Pinpoint the cell where the given text exists, returning its (X, Y) midpoint coordinate. 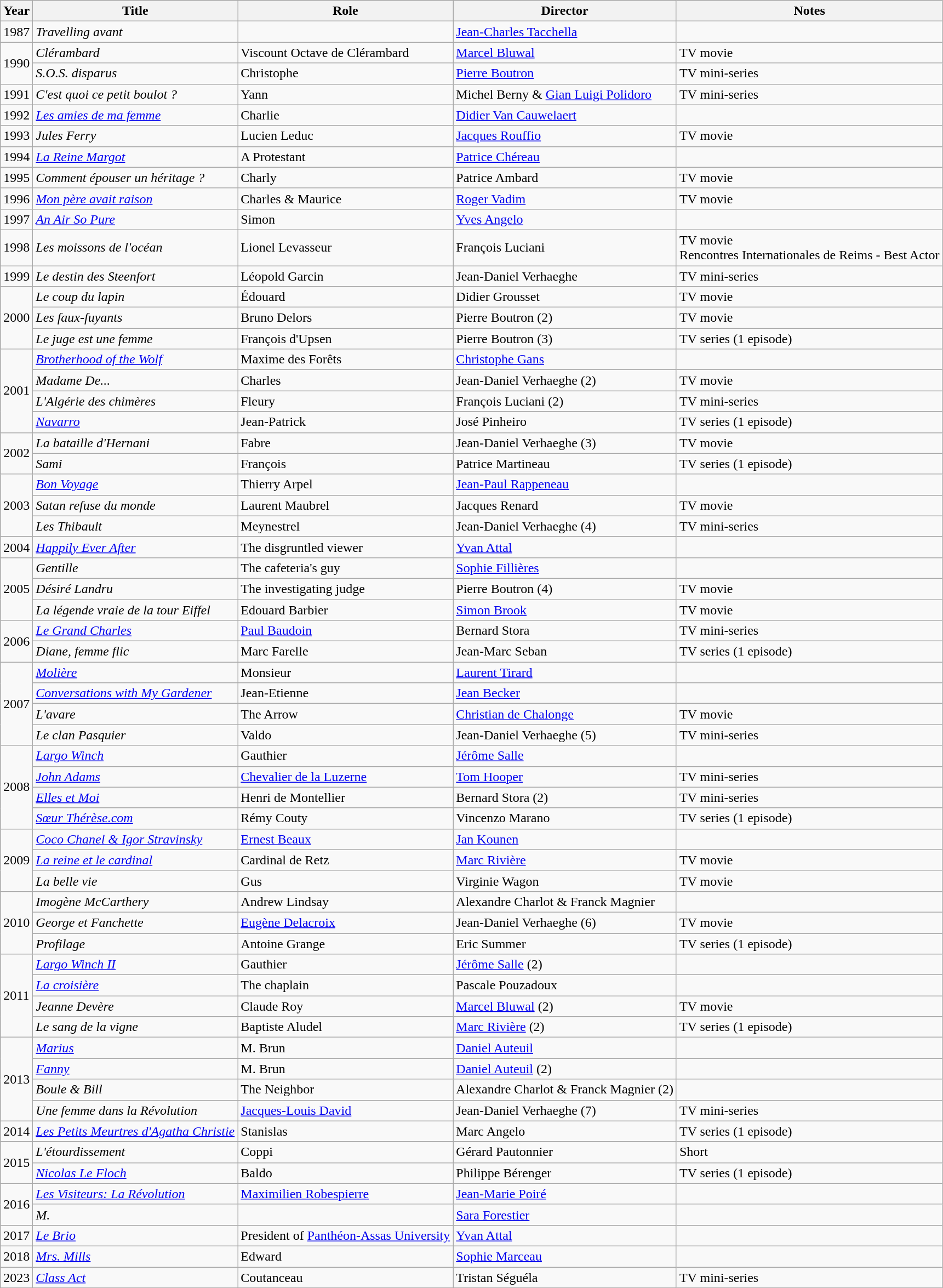
Fanny (135, 1069)
The Arrow (345, 714)
2009 (16, 860)
Simon (345, 219)
Jean-Daniel Verhaeghe (3) (565, 443)
Lionel Levasseur (345, 248)
Monsieur (345, 673)
Michel Berny & Gian Luigi Polidoro (565, 94)
Jean-Daniel Verhaeghe (5) (565, 735)
Christophe (345, 73)
Maxime des Forêts (345, 360)
Laurent Maubrel (345, 505)
1990 (16, 63)
Gentille (135, 568)
Pierre Boutron (565, 73)
2011 (16, 996)
1996 (16, 198)
Jean-Daniel Verhaeghe (4) (565, 526)
Le coup du lapin (135, 297)
José Pinheiro (565, 422)
2004 (16, 547)
Largo Winch II (135, 965)
1994 (16, 157)
Tristan Séguéla (565, 1278)
Jérôme Salle (2) (565, 965)
The investigating judge (345, 589)
Marius (135, 1048)
Director (565, 11)
Roger Vadim (565, 198)
Didier Van Cauwelaert (565, 115)
Jean-Daniel Verhaeghe (565, 276)
2003 (16, 505)
L'Algérie des chimères (135, 401)
Jean Becker (565, 693)
Baldo (345, 1173)
Jules Ferry (135, 136)
2008 (16, 787)
1995 (16, 178)
The chaplain (345, 985)
Marc Rivière (2) (565, 1027)
Mon père avait raison (135, 198)
Jean-Charles Tacchella (565, 32)
A Protestant (345, 157)
Pascale Pouzadoux (565, 985)
C'est quoi ce petit boulot ? (135, 94)
John Adams (135, 777)
Marcel Bluwal (2) (565, 1006)
Stanislas (345, 1131)
1997 (16, 219)
Bernard Stora (2) (565, 797)
La reine et le cardinal (135, 860)
Daniel Auteuil (565, 1048)
Jean-Marie Poiré (565, 1194)
Charles & Maurice (345, 198)
Jan Kounen (565, 839)
La croisière (135, 985)
Le Grand Charles (135, 631)
Laurent Tirard (565, 673)
Profilage (135, 943)
Travelling avant (135, 32)
Sophie Fillières (565, 568)
Jean-Daniel Verhaeghe (2) (565, 380)
Boule & Bill (135, 1090)
Valdo (345, 735)
Sophie Marceau (565, 1256)
2014 (16, 1131)
George et Fanchette (135, 922)
Chevalier de la Luzerne (345, 777)
Jacques Rouffio (565, 136)
Happily Ever After (135, 547)
1998 (16, 248)
Rémy Couty (345, 818)
Largo Winch (135, 756)
1991 (16, 94)
2006 (16, 641)
An Air So Pure (135, 219)
1993 (16, 136)
2017 (16, 1235)
Maximilien Robespierre (345, 1194)
Fabre (345, 443)
Pierre Boutron (4) (565, 589)
Bruno Delors (345, 318)
Le clan Pasquier (135, 735)
Daniel Auteuil (2) (565, 1069)
Alexandre Charlot & Franck Magnier (2) (565, 1090)
Les amies de ma femme (135, 115)
Madame De... (135, 380)
2000 (16, 318)
Meynestrel (345, 526)
Nicolas Le Floch (135, 1173)
President of Panthéon-Assas University (345, 1235)
Henri de Montellier (345, 797)
François Luciani (2) (565, 401)
Bernard Stora (565, 631)
Charles (345, 380)
2016 (16, 1204)
Sœur Thérèse.com (135, 818)
Jean-Marc Seban (565, 652)
La belle vie (135, 881)
Lucien Leduc (345, 136)
Gus (345, 881)
La bataille d'Hernani (135, 443)
1987 (16, 32)
Ernest Beaux (345, 839)
Brotherhood of the Wolf (135, 360)
2001 (16, 391)
Eric Summer (565, 943)
Coutanceau (345, 1278)
Diane, femme flic (135, 652)
Le destin des Steenfort (135, 276)
The cafeteria's guy (345, 568)
Fleury (345, 401)
Cardinal de Retz (345, 860)
The Neighbor (345, 1090)
Tom Hooper (565, 777)
Jean-Daniel Verhaeghe (7) (565, 1110)
Eugène Delacroix (345, 922)
Baptiste Aludel (345, 1027)
Coppi (345, 1152)
Le Brio (135, 1235)
Vincenzo Marano (565, 818)
Jean-Etienne (345, 693)
2015 (16, 1162)
Christian de Chalonge (565, 714)
2013 (16, 1079)
S.O.S. disparus (135, 73)
François (345, 464)
2002 (16, 453)
Gérard Pautonnier (565, 1152)
Pierre Boutron (3) (565, 339)
Sami (135, 464)
François Luciani (565, 248)
Les moissons de l'océan (135, 248)
Yann (345, 94)
Marc Farelle (345, 652)
TV movieRencontres Internationales de Reims - Best Actor (809, 248)
Les Thibault (135, 526)
Virginie Wagon (565, 881)
Jacques Renard (565, 505)
Notes (809, 11)
Désiré Landru (135, 589)
Elles et Moi (135, 797)
Edouard Barbier (345, 610)
Marcel Bluwal (565, 53)
Léopold Garcin (345, 276)
Philippe Bérenger (565, 1173)
Andrew Lindsay (345, 902)
Viscount Octave de Clérambard (345, 53)
Bon Voyage (135, 485)
Yves Angelo (565, 219)
Marc Angelo (565, 1131)
Patrice Ambard (565, 178)
Le juge est une femme (135, 339)
Paul Baudoin (345, 631)
Role (345, 11)
Navarro (135, 422)
La Reine Margot (135, 157)
Edward (345, 1256)
Simon Brook (565, 610)
Christophe Gans (565, 360)
Comment épouser un héritage ? (135, 178)
1999 (16, 276)
Pierre Boutron (2) (565, 318)
Jean-Paul Rappeneau (565, 485)
Sara Forestier (565, 1215)
Satan refuse du monde (135, 505)
Jean-Patrick (345, 422)
Jérôme Salle (565, 756)
La légende vraie de la tour Eiffel (135, 610)
Alexandre Charlot & Franck Magnier (565, 902)
Year (16, 11)
L'avare (135, 714)
L'étourdissement (135, 1152)
Charly (345, 178)
M. (135, 1215)
2023 (16, 1278)
2005 (16, 589)
Thierry Arpel (345, 485)
Marc Rivière (565, 860)
Charlie (345, 115)
Patrice Chéreau (565, 157)
Claude Roy (345, 1006)
Clérambard (135, 53)
Jean-Daniel Verhaeghe (6) (565, 922)
2007 (16, 704)
Antoine Grange (345, 943)
1992 (16, 115)
Patrice Martineau (565, 464)
Une femme dans la Révolution (135, 1110)
Les Petits Meurtres d'Agatha Christie (135, 1131)
Imogène McCarthery (135, 902)
2018 (16, 1256)
François d'Upsen (345, 339)
Jacques-Louis David (345, 1110)
Class Act (135, 1278)
Les Visiteurs: La Révolution (135, 1194)
Mrs. Mills (135, 1256)
Short (809, 1152)
Coco Chanel & Igor Stravinsky (135, 839)
Le sang de la vigne (135, 1027)
Édouard (345, 297)
Molière (135, 673)
Jeanne Devère (135, 1006)
Les faux-fuyants (135, 318)
Title (135, 11)
Didier Grousset (565, 297)
Conversations with My Gardener (135, 693)
2010 (16, 922)
The disgruntled viewer (345, 547)
